From the cell containing the given text, extract its center point as [X, Y] coordinate. 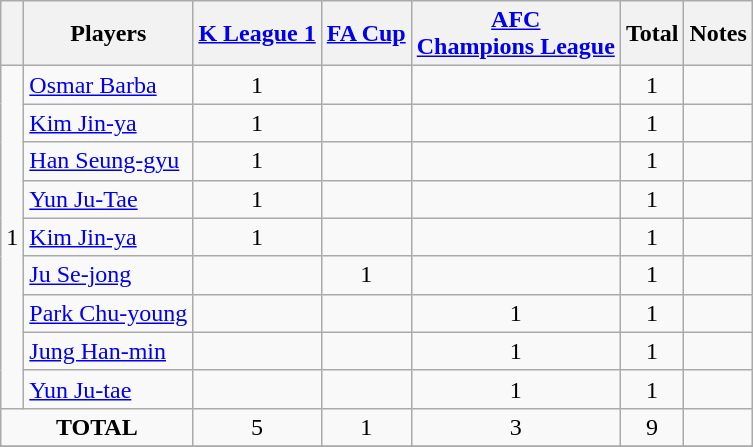
Osmar Barba [108, 85]
Yun Ju-tae [108, 389]
Han Seung-gyu [108, 161]
K League 1 [257, 34]
TOTAL [97, 427]
Total [652, 34]
Jung Han-min [108, 351]
FA Cup [366, 34]
Players [108, 34]
9 [652, 427]
Notes [718, 34]
Ju Se-jong [108, 275]
3 [516, 427]
5 [257, 427]
Park Chu-young [108, 313]
AFCChampions League [516, 34]
Yun Ju-Tae [108, 199]
